Scan for the cell matching the given text and deliver its [x, y] coordinate at center. 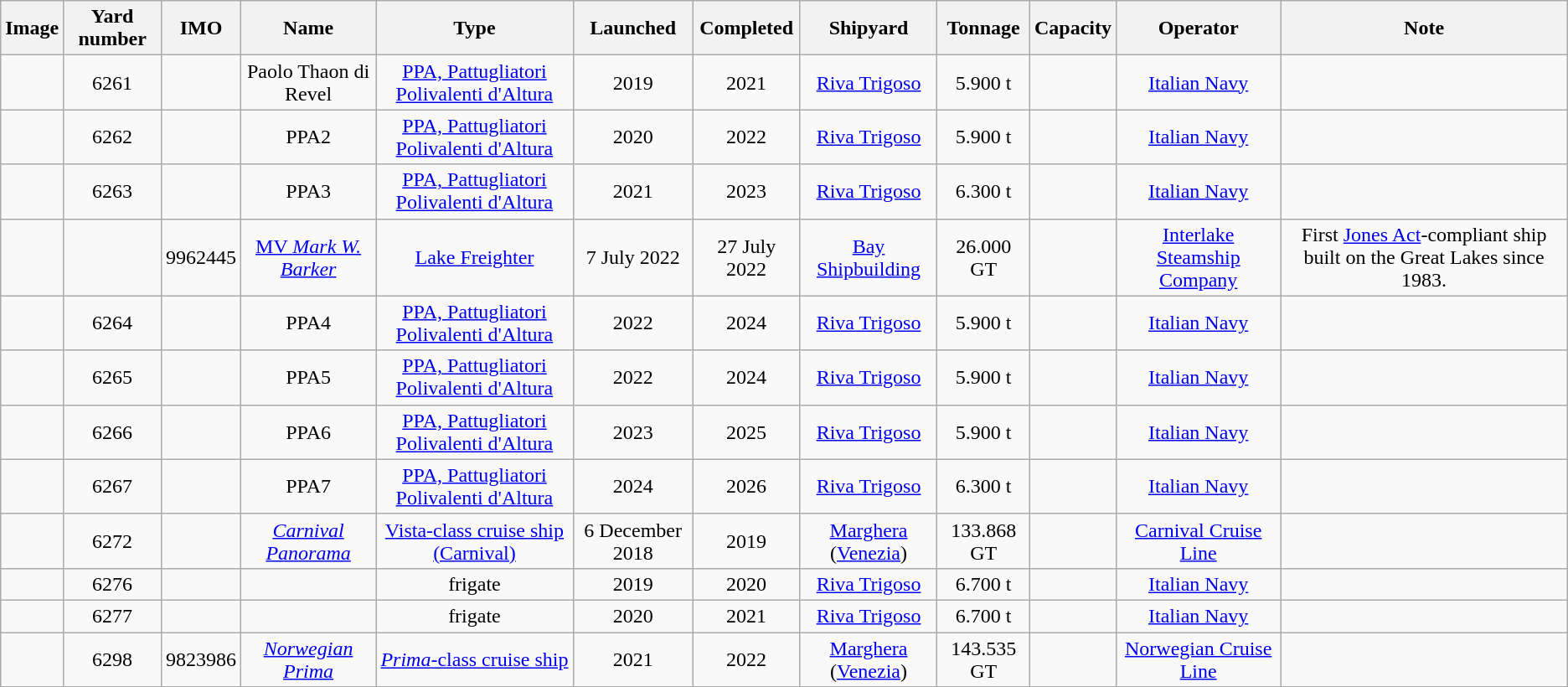
Prima-class cruise ship [475, 659]
Shipyard [869, 28]
MV Mark W. Barker [308, 257]
PPA2 [308, 137]
Capacity [1072, 28]
PPA6 [308, 432]
6272 [112, 541]
27 July 2022 [746, 257]
Interlake Steamship Company [1198, 257]
Carnival Cruise Line [1198, 541]
6276 [112, 584]
PPA3 [308, 191]
Launched [633, 28]
PPA4 [308, 323]
6262 [112, 137]
IMO [201, 28]
143.535 GT [983, 659]
Vista-class cruise ship (Carnival) [475, 541]
2026 [746, 486]
Note [1424, 28]
9823986 [201, 659]
Paolo Thaon di Revel [308, 82]
6267 [112, 486]
7 July 2022 [633, 257]
Norwegian Prima [308, 659]
First Jones Act-compliant ship built on the Great Lakes since 1983. [1424, 257]
PPA7 [308, 486]
2025 [746, 432]
Name [308, 28]
Norwegian Cruise Line [1198, 659]
6266 [112, 432]
133.868 GT [983, 541]
26.000 GT [983, 257]
6277 [112, 616]
6263 [112, 191]
Type [475, 28]
Operator [1198, 28]
Completed [746, 28]
Bay Shipbuilding [869, 257]
Tonnage [983, 28]
6261 [112, 82]
6298 [112, 659]
6265 [112, 377]
9962445 [201, 257]
Carnival Panorama [308, 541]
PPA5 [308, 377]
6264 [112, 323]
Yard number [112, 28]
Lake Freighter [475, 257]
6 December 2018 [633, 541]
Image [32, 28]
